From the cell containing the given text, extract its center point as [X, Y] coordinate. 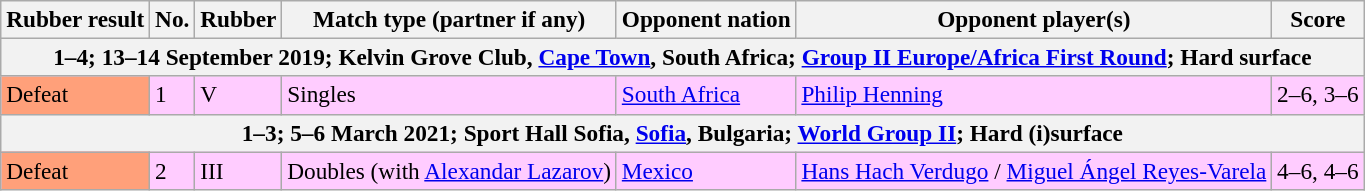
Opponent nation [706, 19]
South Africa [706, 95]
Doubles (with Alexandar Lazarov) [450, 170]
4–6, 4–6 [1318, 170]
1–3; 5–6 March 2021; Sport Hall Sofia, Sofia, Bulgaria; World Group II; Hard (i)surface [682, 133]
Singles [450, 95]
III [238, 170]
Mexico [706, 170]
V [238, 95]
Rubber [238, 19]
Score [1318, 19]
Opponent player(s) [1034, 19]
Rubber result [76, 19]
Philip Henning [1034, 95]
1 [172, 95]
No. [172, 19]
Hans Hach Verdugo / Miguel Ángel Reyes-Varela [1034, 170]
2 [172, 170]
Match type (partner if any) [450, 19]
2–6, 3–6 [1318, 95]
1–4; 13–14 September 2019; Kelvin Grove Club, Cape Town, South Africa; Group II Europe/Africa First Round; Hard surface [682, 57]
